Capture the cell that displays the provided text and extract its [X, Y] central coordinate. 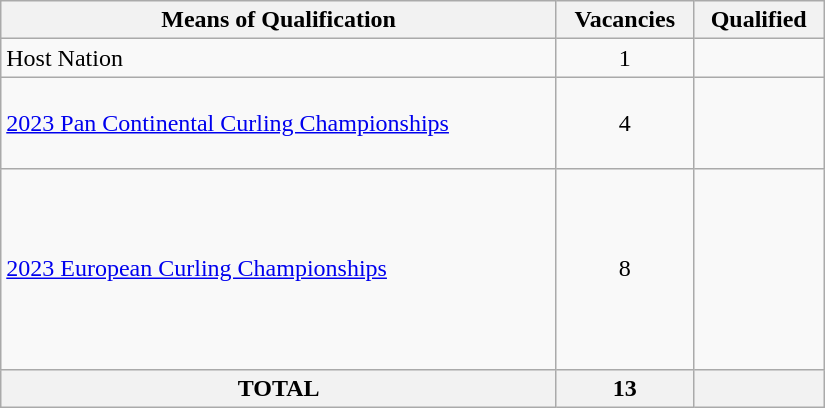
Host Nation [279, 58]
8 [624, 269]
2023 European Curling Championships [279, 269]
2023 Pan Continental Curling Championships [279, 123]
Means of Qualification [279, 20]
TOTAL [279, 388]
1 [624, 58]
4 [624, 123]
Qualified [758, 20]
Vacancies [624, 20]
13 [624, 388]
